Extract the (X, Y) coordinate from the center of the cell holding the provided text.  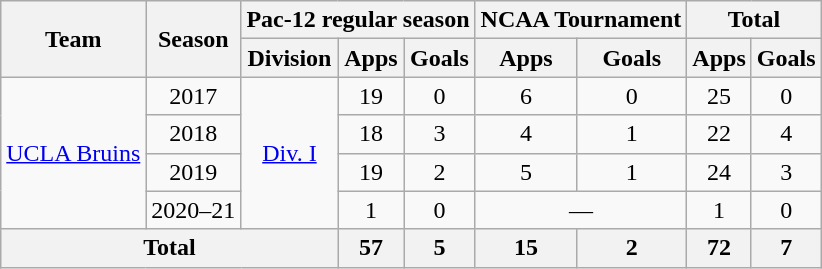
7 (786, 248)
Div. I (290, 153)
25 (719, 96)
6 (526, 96)
Team (74, 39)
— (581, 210)
Season (194, 39)
Division (290, 58)
72 (719, 248)
Pac-12 regular season (358, 20)
2018 (194, 134)
2020–21 (194, 210)
18 (371, 134)
15 (526, 248)
24 (719, 172)
NCAA Tournament (581, 20)
UCLA Bruins (74, 153)
22 (719, 134)
2017 (194, 96)
57 (371, 248)
2019 (194, 172)
